Locate the cell with the specified text and output its [X, Y] center coordinate. 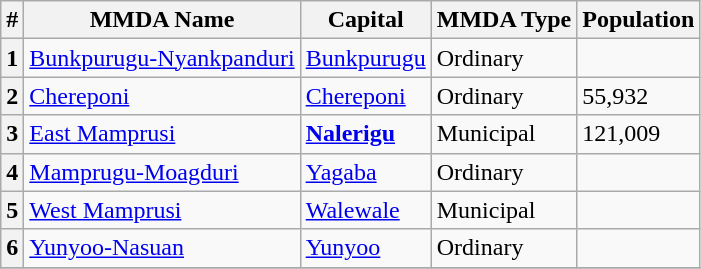
2 [12, 96]
6 [12, 248]
121,009 [638, 134]
Bunkpurugu-Nyankpanduri [162, 58]
West Mamprusi [162, 210]
# [12, 20]
MMDA Type [504, 20]
Yunyoo [366, 248]
3 [12, 134]
Yunyoo-Nasuan [162, 248]
1 [12, 58]
Walewale [366, 210]
Yagaba [366, 172]
5 [12, 210]
Capital [366, 20]
Nalerigu [366, 134]
Mamprugu-Moagduri [162, 172]
MMDA Name [162, 20]
East Mamprusi [162, 134]
4 [12, 172]
Population [638, 20]
Bunkpurugu [366, 58]
55,932 [638, 96]
